Find where the given text appears and provide that cell's center as (X, Y) coordinate. 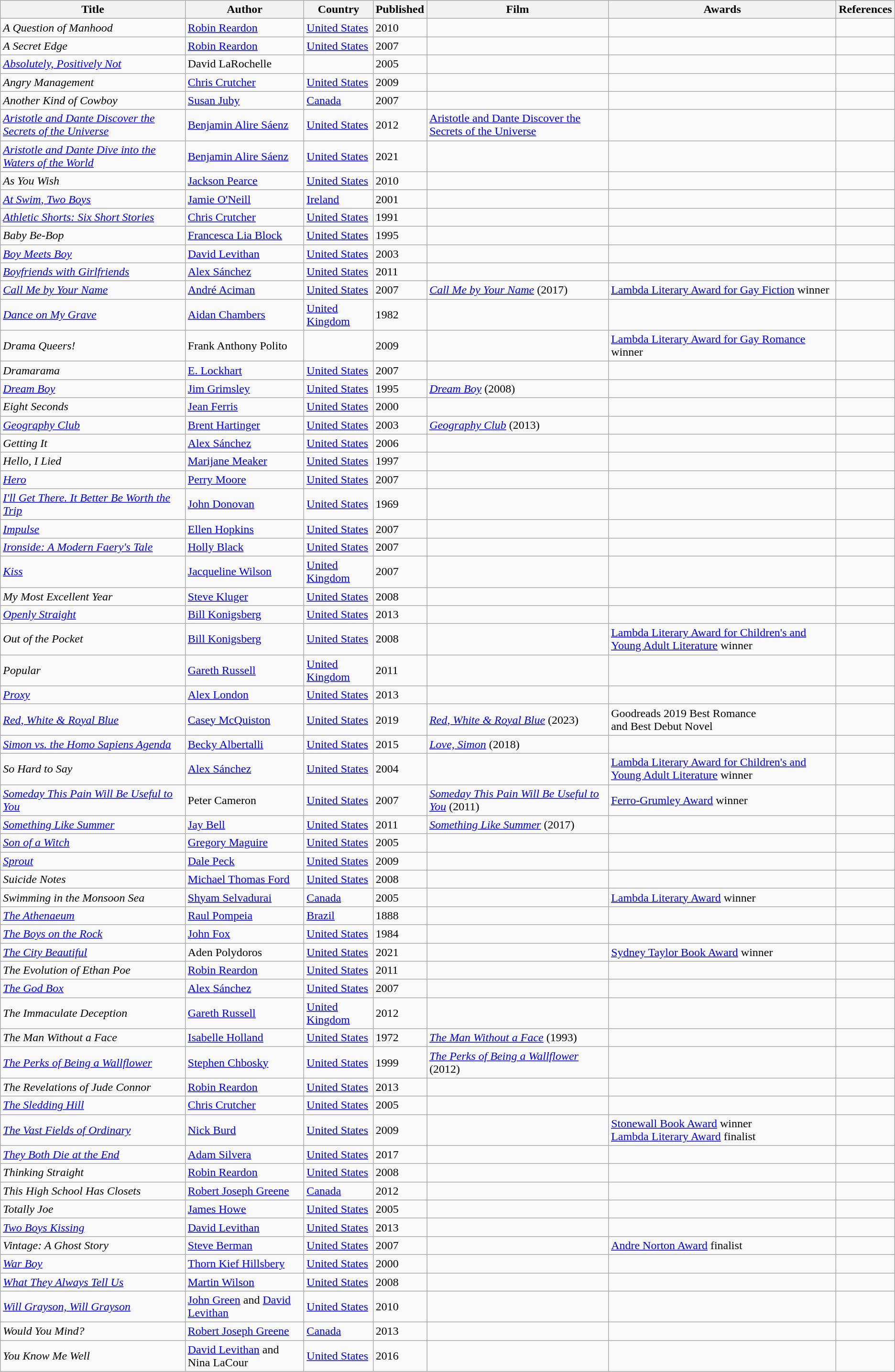
Vintage: A Ghost Story (93, 1245)
Something Like Summer (93, 825)
Jacqueline Wilson (245, 572)
John Fox (245, 934)
Francesca Lia Block (245, 235)
Aden Polydoros (245, 952)
The Immaculate Deception (93, 1013)
Becky Albertalli (245, 744)
Another Kind of Cowboy (93, 100)
2001 (400, 199)
Author (245, 10)
Jamie O'Neill (245, 199)
The Sledding Hill (93, 1105)
The Perks of Being a Wallflower (2012) (518, 1062)
Alex London (245, 695)
Athletic Shorts: Six Short Stories (93, 217)
Thinking Straight (93, 1173)
Andre Norton Award finalist (722, 1245)
Ironside: A Modern Faery's Tale (93, 547)
Perry Moore (245, 479)
Published (400, 10)
Red, White & Royal Blue (2023) (518, 720)
The Boys on the Rock (93, 934)
Getting It (93, 443)
Stephen Chbosky (245, 1062)
Stonewall Book Award winnerLambda Literary Award finalist (722, 1130)
Jim Grimsley (245, 389)
Dream Boy (93, 389)
Frank Anthony Polito (245, 346)
Adam Silvera (245, 1154)
The Perks of Being a Wallflower (93, 1062)
Holly Black (245, 547)
E. Lockhart (245, 370)
This High School Has Closets (93, 1191)
André Aciman (245, 290)
Marijane Meaker (245, 461)
Two Boys Kissing (93, 1227)
Kiss (93, 572)
John Donovan (245, 504)
My Most Excellent Year (93, 596)
Ellen Hopkins (245, 529)
Dance on My Grave (93, 315)
1997 (400, 461)
Martin Wilson (245, 1282)
The Revelations of Jude Connor (93, 1087)
Eight Seconds (93, 407)
James Howe (245, 1209)
Will Grayson, Will Grayson (93, 1307)
Geography Club (2013) (518, 425)
Out of the Pocket (93, 640)
David LaRochelle (245, 64)
Impulse (93, 529)
Ireland (338, 199)
Popular (93, 670)
Boyfriends with Girlfriends (93, 272)
The Athenaeum (93, 915)
The City Beautiful (93, 952)
Michael Thomas Ford (245, 879)
The Man Without a Face (1993) (518, 1038)
Totally Joe (93, 1209)
1982 (400, 315)
Call Me by Your Name (93, 290)
So Hard to Say (93, 769)
Jean Ferris (245, 407)
Film (518, 10)
You Know Me Well (93, 1356)
Lambda Literary Award winner (722, 897)
Aristotle and Dante Dive into the Waters of the World (93, 156)
1972 (400, 1038)
A Secret Edge (93, 46)
Jackson Pearce (245, 181)
Title (93, 10)
At Swim, Two Boys (93, 199)
Raul Pompeia (245, 915)
The Man Without a Face (93, 1038)
Awards (722, 10)
1888 (400, 915)
Geography Club (93, 425)
Suicide Notes (93, 879)
A Question of Manhood (93, 28)
Proxy (93, 695)
Shyam Selvadurai (245, 897)
Jay Bell (245, 825)
Casey McQuiston (245, 720)
Swimming in the Monsoon Sea (93, 897)
The God Box (93, 989)
2019 (400, 720)
2004 (400, 769)
2017 (400, 1154)
Goodreads 2019 Best Romanceand Best Debut Novel (722, 720)
Lambda Literary Award for Gay Romance winner (722, 346)
Someday This Pain Will Be Useful to You (93, 800)
1999 (400, 1062)
Love, Simon (2018) (518, 744)
Dale Peck (245, 861)
1984 (400, 934)
I'll Get There. It Better Be Worth the Trip (93, 504)
2016 (400, 1356)
Brent Hartinger (245, 425)
They Both Die at the End (93, 1154)
2006 (400, 443)
Something Like Summer (2017) (518, 825)
Dream Boy (2008) (518, 389)
2015 (400, 744)
Gregory Maguire (245, 843)
Brazil (338, 915)
Dramarama (93, 370)
Lambda Literary Award for Gay Fiction winner (722, 290)
Hello, I Lied (93, 461)
Absolutely, Positively Not (93, 64)
Baby Be-Bop (93, 235)
Aidan Chambers (245, 315)
References (865, 10)
Boy Meets Boy (93, 254)
Nick Burd (245, 1130)
Would You Mind? (93, 1331)
Sprout (93, 861)
The Evolution of Ethan Poe (93, 970)
Steve Berman (245, 1245)
Someday This Pain Will Be Useful to You (2011) (518, 800)
David Levithan and Nina LaCour (245, 1356)
Simon vs. the Homo Sapiens Agenda (93, 744)
Country (338, 10)
Son of a Witch (93, 843)
Ferro-Grumley Award winner (722, 800)
Call Me by Your Name (2017) (518, 290)
Drama Queers! (93, 346)
1969 (400, 504)
John Green and David Levithan (245, 1307)
Thorn Kief Hillsbery (245, 1263)
The Vast Fields of Ordinary (93, 1130)
Angry Management (93, 82)
What They Always Tell Us (93, 1282)
Isabelle Holland (245, 1038)
Sydney Taylor Book Award winner (722, 952)
As You Wish (93, 181)
Red, White & Royal Blue (93, 720)
Steve Kluger (245, 596)
War Boy (93, 1263)
Openly Straight (93, 615)
Peter Cameron (245, 800)
Hero (93, 479)
1991 (400, 217)
Susan Juby (245, 100)
